Provide the (X, Y) coordinate of the cell's center where the given text is located.  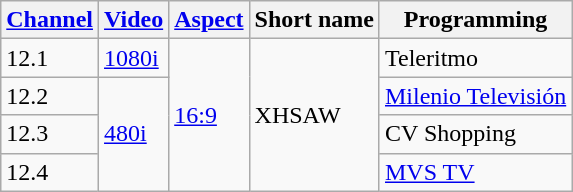
CV Shopping (475, 134)
Video (134, 20)
16:9 (209, 115)
Aspect (209, 20)
Programming (475, 20)
12.4 (50, 172)
1080i (134, 58)
XHSAW (314, 115)
480i (134, 134)
12.2 (50, 96)
Teleritmo (475, 58)
Milenio Televisión (475, 96)
Channel (50, 20)
MVS TV (475, 172)
12.3 (50, 134)
Short name (314, 20)
12.1 (50, 58)
